Scan for the cell matching the given text and deliver its [x, y] coordinate at center. 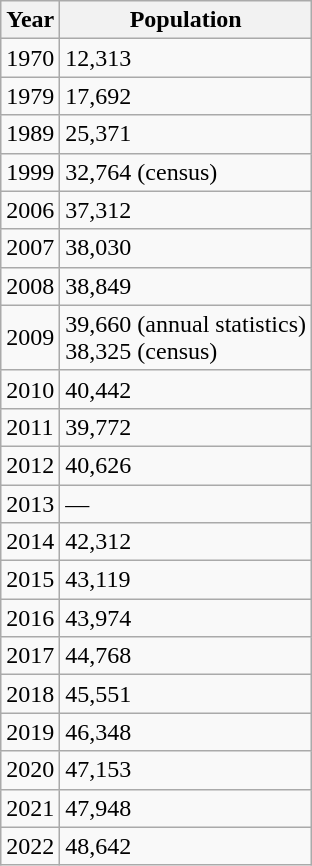
42,312 [186, 542]
44,768 [186, 656]
2017 [30, 656]
38,849 [186, 286]
1999 [30, 172]
— [186, 503]
43,974 [186, 618]
2006 [30, 210]
1970 [30, 58]
2012 [30, 465]
32,764 (census) [186, 172]
Year [30, 20]
48,642 [186, 846]
40,626 [186, 465]
2018 [30, 694]
47,948 [186, 808]
40,442 [186, 389]
2019 [30, 732]
2008 [30, 286]
2021 [30, 808]
38,030 [186, 248]
2009 [30, 338]
2016 [30, 618]
46,348 [186, 732]
1989 [30, 134]
2020 [30, 770]
47,153 [186, 770]
2011 [30, 427]
Population [186, 20]
25,371 [186, 134]
2013 [30, 503]
17,692 [186, 96]
45,551 [186, 694]
2022 [30, 846]
12,313 [186, 58]
39,660 (annual statistics)38,325 (census) [186, 338]
39,772 [186, 427]
2007 [30, 248]
2010 [30, 389]
43,119 [186, 580]
37,312 [186, 210]
2015 [30, 580]
2014 [30, 542]
1979 [30, 96]
